Search for the cell housing the specified text and yield its (X, Y) center coordinate. 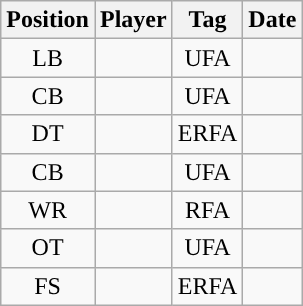
RFA (208, 210)
Date (272, 20)
WR (48, 210)
Tag (208, 20)
Player (133, 20)
FS (48, 286)
LB (48, 58)
Position (48, 20)
DT (48, 134)
OT (48, 248)
